Identify which cell holds the provided text, then report its [X, Y] central coordinate. 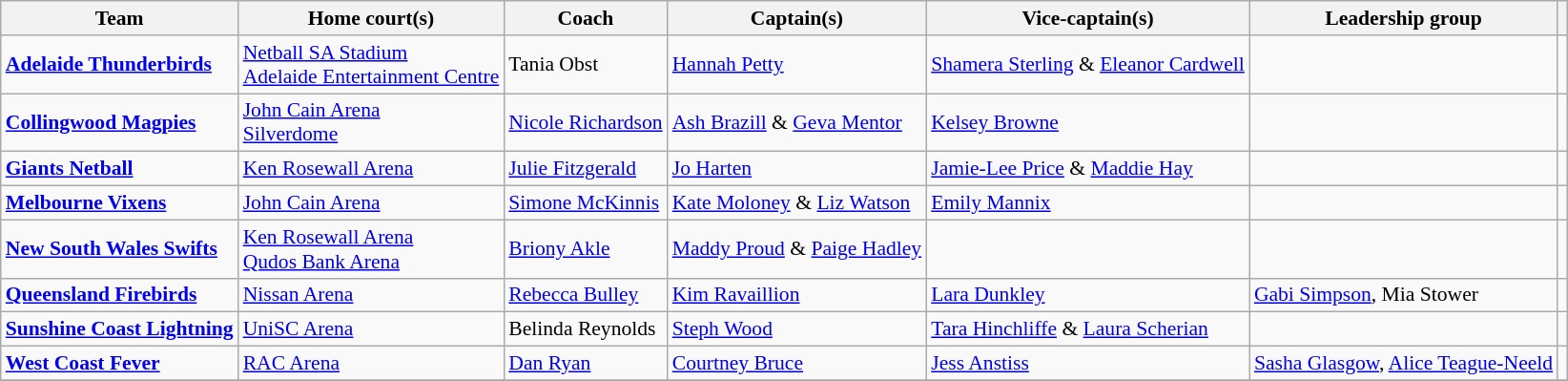
Jo Harten [797, 169]
Julie Fitzgerald [586, 169]
John Cain ArenaSilverdome [372, 122]
Simone McKinnis [586, 203]
Tania Obst [586, 65]
Steph Wood [797, 329]
Hannah Petty [797, 65]
Netball SA StadiumAdelaide Entertainment Centre [372, 65]
Dan Ryan [586, 364]
Gabi Simpson, Mia Stower [1404, 295]
UniSC Arena [372, 329]
Jess Anstiss [1087, 364]
Sasha Glasgow, Alice Teague-Neeld [1404, 364]
Ash Brazill & Geva Mentor [797, 122]
Queensland Firebirds [120, 295]
Maddy Proud & Paige Hadley [797, 248]
Kelsey Browne [1087, 122]
Melbourne Vixens [120, 203]
New South Wales Swifts [120, 248]
Courtney Bruce [797, 364]
Captain(s) [797, 18]
Ken Rosewall Arena [372, 169]
Belinda Reynolds [586, 329]
Coach [586, 18]
Briony Akle [586, 248]
West Coast Fever [120, 364]
Sunshine Coast Lightning [120, 329]
Adelaide Thunderbirds [120, 65]
Leadership group [1404, 18]
Collingwood Magpies [120, 122]
Lara Dunkley [1087, 295]
Nissan Arena [372, 295]
Nicole Richardson [586, 122]
Jamie-Lee Price & Maddie Hay [1087, 169]
Home court(s) [372, 18]
Vice-captain(s) [1087, 18]
Emily Mannix [1087, 203]
Rebecca Bulley [586, 295]
Ken Rosewall ArenaQudos Bank Arena [372, 248]
Kim Ravaillion [797, 295]
John Cain Arena [372, 203]
Team [120, 18]
Shamera Sterling & Eleanor Cardwell [1087, 65]
RAC Arena [372, 364]
Giants Netball [120, 169]
Tara Hinchliffe & Laura Scherian [1087, 329]
Kate Moloney & Liz Watson [797, 203]
